Output the (x, y) coordinate of the center of the cell containing the given text.  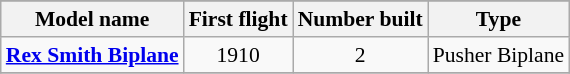
Pusher Biplane (498, 55)
Type (498, 19)
Rex Smith Biplane (92, 55)
Model name (92, 19)
2 (360, 55)
Number built (360, 19)
First flight (238, 19)
1910 (238, 55)
